Output the (x, y) coordinate of the center of the cell containing the given text.  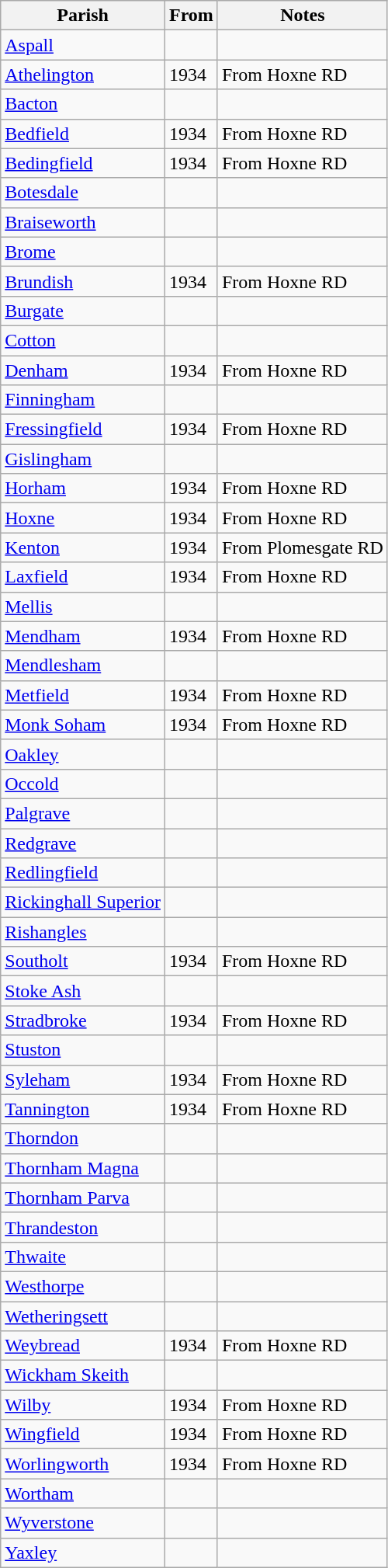
Bacton (83, 104)
From (191, 16)
Westhorpe (83, 1286)
Wyverstone (83, 1523)
Wickham Skeith (83, 1375)
Finningham (83, 400)
Thornham Magna (83, 1168)
Redgrave (83, 843)
Braiseworth (83, 222)
Mendlesham (83, 666)
Rickinghall Superior (83, 902)
Tannington (83, 1109)
Laxfield (83, 577)
Palgrave (83, 813)
Parish (83, 16)
Gislingham (83, 459)
Bedfield (83, 134)
Fressingfield (83, 429)
Notes (303, 16)
Occold (83, 784)
Brundish (83, 281)
Weybread (83, 1346)
Thrandeston (83, 1227)
Oakley (83, 754)
Stoke Ash (83, 991)
Wingfield (83, 1434)
Brome (83, 252)
Syleham (83, 1080)
Aspall (83, 45)
Athelington (83, 75)
Wetheringsett (83, 1316)
Kenton (83, 548)
Mendham (83, 636)
Southolt (83, 961)
Hoxne (83, 518)
Redlingfield (83, 873)
Worlingworth (83, 1464)
Wilby (83, 1405)
Botesdale (83, 193)
Horham (83, 488)
Thornham Parva (83, 1198)
Stradbroke (83, 1020)
Cotton (83, 340)
Thwaite (83, 1257)
Thorndon (83, 1139)
Monk Soham (83, 725)
Denham (83, 370)
Wortham (83, 1493)
From Plomesgate RD (303, 548)
Metfield (83, 695)
Mellis (83, 607)
Stuston (83, 1050)
Burgate (83, 311)
Rishangles (83, 932)
Yaxley (83, 1552)
Bedingfield (83, 163)
